Identify which cell holds the provided text, then report its [x, y] central coordinate. 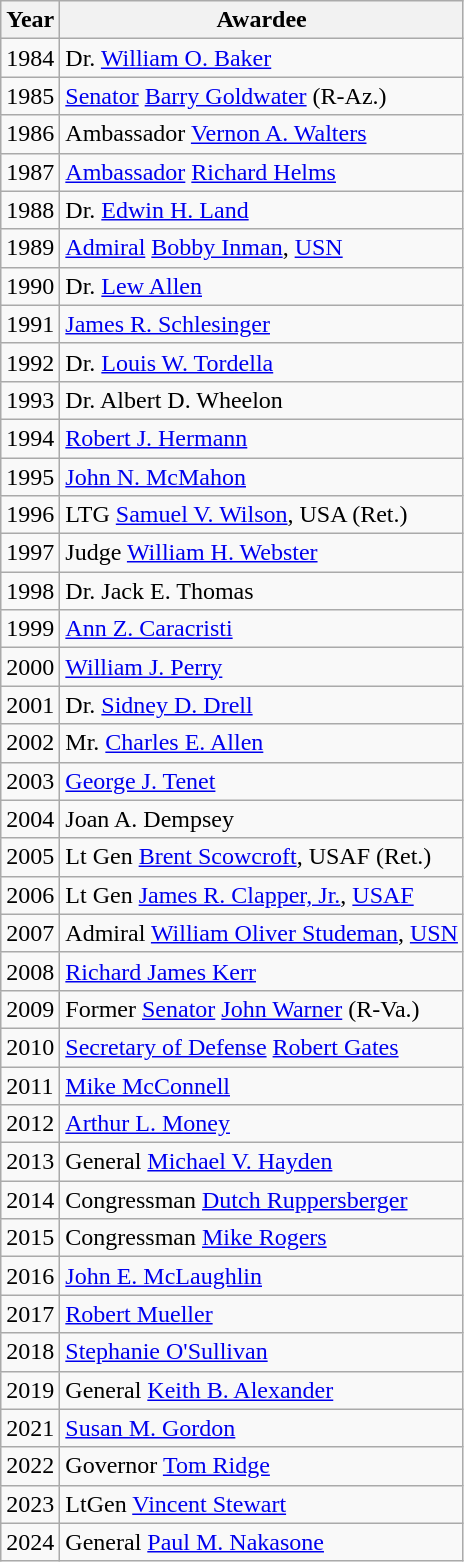
Governor Tom Ridge [262, 1466]
LtGen Vincent Stewart [262, 1504]
LTG Samuel V. Wilson, USA (Ret.) [262, 515]
Lt Gen Brent Scowcroft, USAF (Ret.) [262, 857]
George J. Tenet [262, 781]
2022 [30, 1466]
1998 [30, 591]
1993 [30, 400]
Dr. Sidney D. Drell [262, 705]
2016 [30, 1276]
2009 [30, 1009]
2005 [30, 857]
Admiral William Oliver Studeman, USN [262, 933]
Ann Z. Caracristi [262, 629]
1987 [30, 172]
Dr. Edwin H. Land [262, 210]
2004 [30, 819]
1991 [30, 324]
Ambassador Richard Helms [262, 172]
1988 [30, 210]
Dr. Albert D. Wheelon [262, 400]
2007 [30, 933]
Congressman Dutch Ruppersberger [262, 1200]
1985 [30, 96]
General Michael V. Hayden [262, 1162]
1994 [30, 438]
Dr. Louis W. Tordella [262, 362]
2019 [30, 1390]
2018 [30, 1352]
Arthur L. Money [262, 1124]
2001 [30, 705]
William J. Perry [262, 667]
Secretary of Defense Robert Gates [262, 1047]
2021 [30, 1428]
Lt Gen James R. Clapper, Jr., USAF [262, 895]
2008 [30, 971]
Dr. Lew Allen [262, 286]
2013 [30, 1162]
1999 [30, 629]
Awardee [262, 20]
Ambassador Vernon A. Walters [262, 134]
2012 [30, 1124]
2011 [30, 1085]
Richard James Kerr [262, 971]
Robert Mueller [262, 1314]
1984 [30, 58]
1996 [30, 515]
1995 [30, 477]
Susan M. Gordon [262, 1428]
1992 [30, 362]
2006 [30, 895]
Former Senator John Warner (R-Va.) [262, 1009]
Mr. Charles E. Allen [262, 743]
Congressman Mike Rogers [262, 1238]
Joan A. Dempsey [262, 819]
Judge William H. Webster [262, 553]
2010 [30, 1047]
Senator Barry Goldwater (R-Az.) [262, 96]
2014 [30, 1200]
John E. McLaughlin [262, 1276]
John N. McMahon [262, 477]
1990 [30, 286]
Stephanie O'Sullivan [262, 1352]
2000 [30, 667]
2002 [30, 743]
Admiral Bobby Inman, USN [262, 248]
Dr. William O. Baker [262, 58]
2015 [30, 1238]
James R. Schlesinger [262, 324]
Dr. Jack E. Thomas [262, 591]
General Paul M. Nakasone [262, 1542]
Robert J. Hermann [262, 438]
1997 [30, 553]
2024 [30, 1542]
2023 [30, 1504]
Mike McConnell [262, 1085]
1986 [30, 134]
Year [30, 20]
2003 [30, 781]
General Keith B. Alexander [262, 1390]
1989 [30, 248]
2017 [30, 1314]
